For the text-containing cell, return its midpoint in (X, Y) coordinate format. 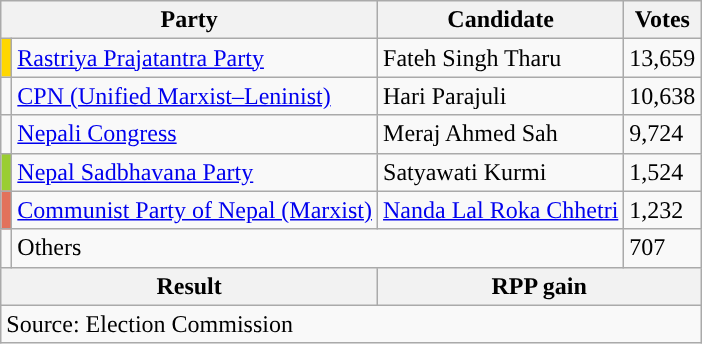
Party (190, 20)
707 (662, 248)
Others (318, 248)
1,232 (662, 210)
Satyawati Kurmi (501, 172)
Communist Party of Nepal (Marxist) (195, 210)
Nepali Congress (195, 134)
Fateh Singh Tharu (501, 58)
Candidate (501, 20)
Meraj Ahmed Sah (501, 134)
Rastriya Prajatantra Party (195, 58)
13,659 (662, 58)
Nanda Lal Roka Chhetri (501, 210)
10,638 (662, 96)
9,724 (662, 134)
RPP gain (540, 286)
Source: Election Commission (351, 324)
CPN (Unified Marxist–Leninist) (195, 96)
Nepal Sadbhavana Party (195, 172)
Result (190, 286)
Votes (662, 20)
Hari Parajuli (501, 96)
1,524 (662, 172)
